Determine the [X, Y] coordinate at the center of the cell enclosing the given text.  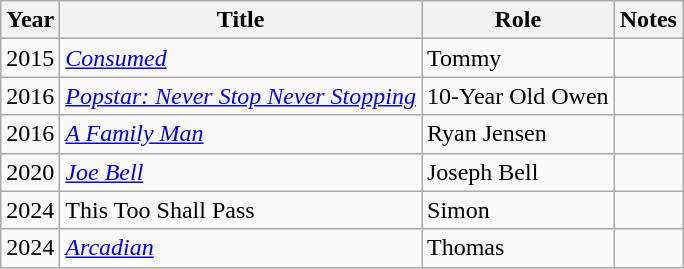
Title [241, 20]
A Family Man [241, 134]
Popstar: Never Stop Never Stopping [241, 96]
Ryan Jensen [518, 134]
Joseph Bell [518, 172]
Year [30, 20]
Role [518, 20]
Tommy [518, 58]
Arcadian [241, 248]
2020 [30, 172]
2015 [30, 58]
Simon [518, 210]
This Too Shall Pass [241, 210]
10-Year Old Owen [518, 96]
Joe Bell [241, 172]
Thomas [518, 248]
Notes [648, 20]
Consumed [241, 58]
